Return the [x, y] coordinate for the center point of the cell that contains the specified text.  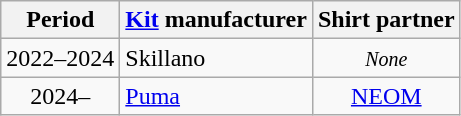
2022–2024 [60, 58]
Kit manufacturer [216, 20]
Skillano [216, 58]
2024– [60, 96]
None [386, 58]
NEOM [386, 96]
Period [60, 20]
Shirt partner [386, 20]
Puma [216, 96]
